Detect which cell encompasses the target text, then output its [X, Y] center coordinate. 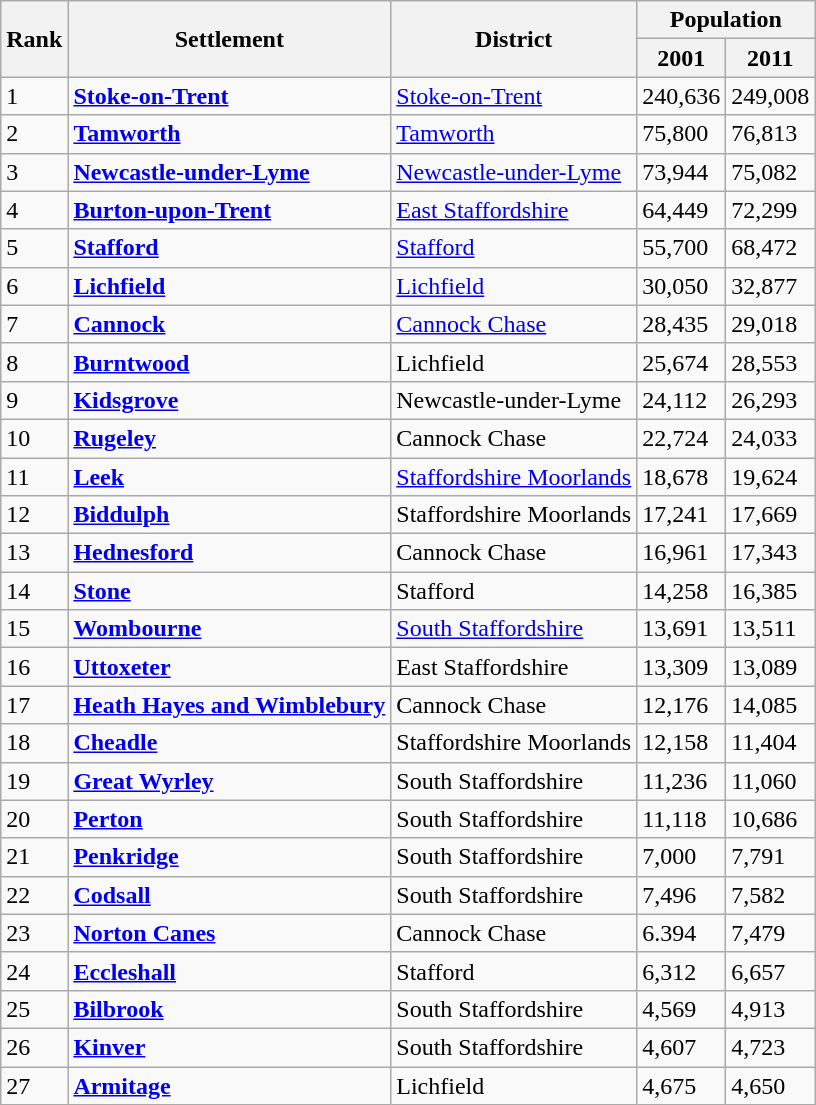
13,309 [682, 667]
18,678 [682, 477]
240,636 [682, 96]
13,089 [770, 667]
28,553 [770, 362]
75,082 [770, 172]
Stone [230, 591]
Kidsgrove [230, 400]
Bilbrook [230, 1009]
72,299 [770, 210]
23 [34, 933]
Cheadle [230, 743]
Heath Hayes and Wimblebury [230, 705]
6 [34, 286]
22 [34, 895]
26 [34, 1047]
13 [34, 553]
4,913 [770, 1009]
Penkridge [230, 857]
Kinver [230, 1047]
18 [34, 743]
2011 [770, 58]
6,657 [770, 971]
73,944 [682, 172]
Hednesford [230, 553]
249,008 [770, 96]
6,312 [682, 971]
16 [34, 667]
17 [34, 705]
13,511 [770, 629]
19,624 [770, 477]
55,700 [682, 248]
26,293 [770, 400]
11,060 [770, 781]
3 [34, 172]
Codsall [230, 895]
9 [34, 400]
10 [34, 438]
4,607 [682, 1047]
13,691 [682, 629]
32,877 [770, 286]
11,404 [770, 743]
6.394 [682, 933]
28,435 [682, 324]
7,791 [770, 857]
24,112 [682, 400]
22,724 [682, 438]
20 [34, 819]
Settlement [230, 39]
5 [34, 248]
2 [34, 134]
12,158 [682, 743]
68,472 [770, 248]
15 [34, 629]
Norton Canes [230, 933]
Rugeley [230, 438]
16,961 [682, 553]
4,650 [770, 1085]
Wombourne [230, 629]
Great Wyrley [230, 781]
Armitage [230, 1085]
Cannock [230, 324]
Biddulph [230, 515]
4,723 [770, 1047]
76,813 [770, 134]
11 [34, 477]
21 [34, 857]
7,479 [770, 933]
25 [34, 1009]
Leek [230, 477]
17,343 [770, 553]
Population [726, 20]
75,800 [682, 134]
7,496 [682, 895]
25,674 [682, 362]
16,385 [770, 591]
19 [34, 781]
7 [34, 324]
2001 [682, 58]
7,000 [682, 857]
64,449 [682, 210]
Rank [34, 39]
27 [34, 1085]
4,675 [682, 1085]
12,176 [682, 705]
1 [34, 96]
11,236 [682, 781]
14 [34, 591]
11,118 [682, 819]
7,582 [770, 895]
10,686 [770, 819]
Burntwood [230, 362]
24 [34, 971]
Eccleshall [230, 971]
14,085 [770, 705]
14,258 [682, 591]
District [514, 39]
8 [34, 362]
Perton [230, 819]
12 [34, 515]
24,033 [770, 438]
29,018 [770, 324]
4 [34, 210]
Burton-upon-Trent [230, 210]
30,050 [682, 286]
17,241 [682, 515]
17,669 [770, 515]
Uttoxeter [230, 667]
4,569 [682, 1009]
